Search for the cell housing the specified text and yield its (x, y) center coordinate. 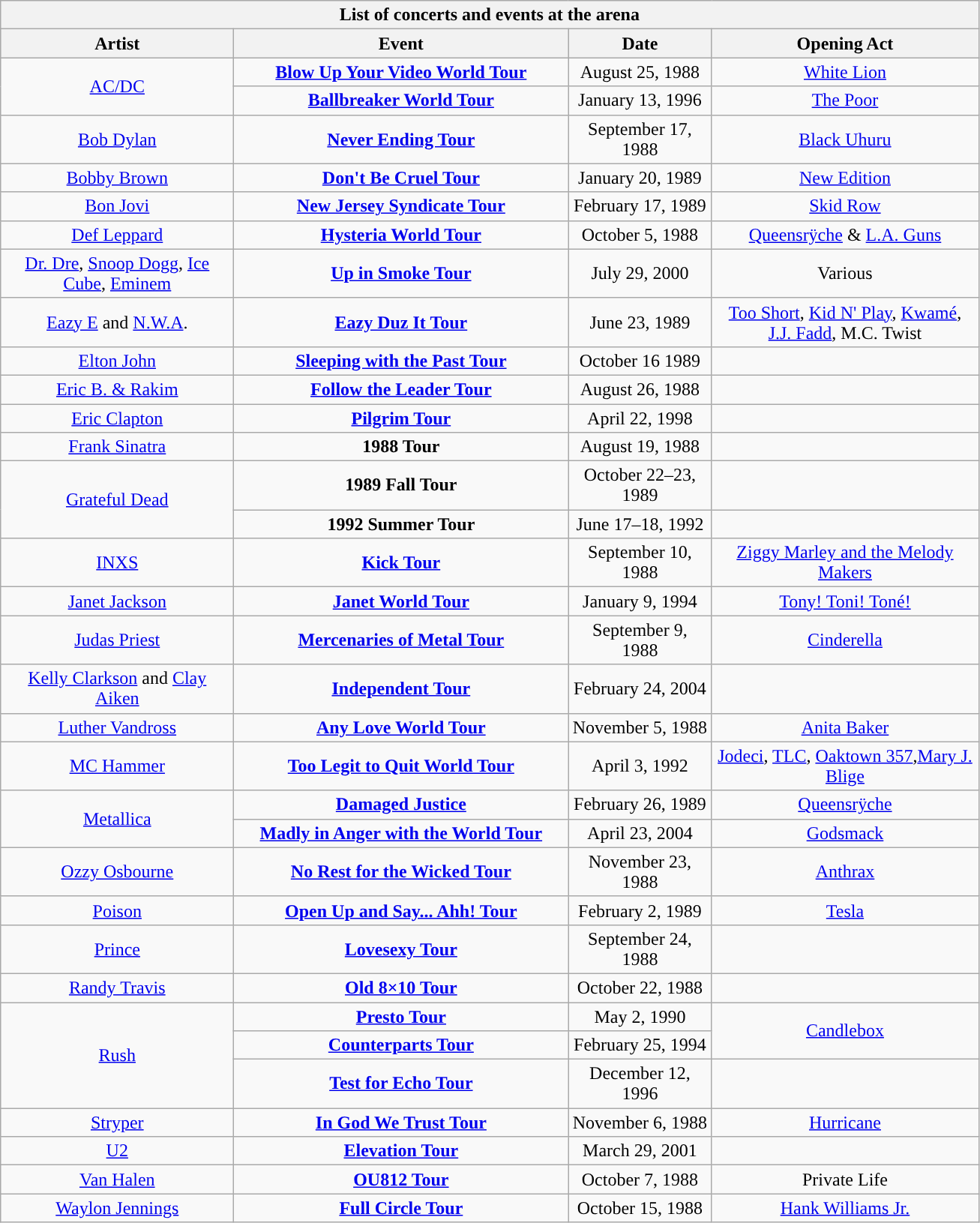
Pilgrim Tour (401, 418)
The Poor (845, 100)
Kick Tour (401, 562)
November 5, 1988 (640, 727)
October 22, 1988 (640, 988)
Skid Row (845, 206)
September 10, 1988 (640, 562)
Never Ending Tour (401, 139)
Cinderella (845, 640)
Luther Vandross (117, 727)
July 29, 2000 (640, 273)
Blow Up Your Video World Tour (401, 72)
Elevation Tour (401, 1151)
Presto Tour (401, 1016)
October 22–23, 1989 (640, 486)
August 26, 1988 (640, 389)
Eric Clapton (117, 418)
Old 8×10 Tour (401, 988)
Van Halen (117, 1180)
Ziggy Marley and the Melody Makers (845, 562)
February 26, 1989 (640, 805)
Janet World Tour (401, 601)
Ballbreaker World Tour (401, 100)
Lovesexy Tour (401, 949)
Follow the Leader Tour (401, 389)
AC/DC (117, 86)
Don't Be Cruel Tour (401, 178)
Queensrÿche & L.A. Guns (845, 235)
Frank Sinatra (117, 447)
White Lion (845, 72)
December 12, 1996 (640, 1084)
Queensrÿche (845, 805)
Madly in Anger with the World Tour (401, 833)
Stryper (117, 1123)
October 15, 1988 (640, 1208)
Metallica (117, 819)
Opening Act (845, 43)
Any Love World Tour (401, 727)
February 24, 2004 (640, 688)
Eric B. & Rakim (117, 389)
New Jersey Syndicate Tour (401, 206)
Anthrax (845, 871)
January 9, 1994 (640, 601)
Damaged Justice (401, 805)
1988 Tour (401, 447)
April 22, 1998 (640, 418)
Event (401, 43)
Ozzy Osbourne (117, 871)
Private Life (845, 1180)
Janet Jackson (117, 601)
Open Up and Say... Ahh! Tour (401, 910)
Judas Priest (117, 640)
U2 (117, 1151)
New Edition (845, 178)
Bob Dylan (117, 139)
Elton John (117, 361)
Date (640, 43)
January 13, 1996 (640, 100)
Bon Jovi (117, 206)
1992 Summer Tour (401, 524)
June 23, 1989 (640, 322)
August 19, 1988 (640, 447)
February 17, 1989 (640, 206)
Bobby Brown (117, 178)
Counterparts Tour (401, 1045)
Godsmack (845, 833)
February 2, 1989 (640, 910)
Anita Baker (845, 727)
February 25, 1994 (640, 1045)
Test for Echo Tour (401, 1084)
Def Leppard (117, 235)
MC Hammer (117, 766)
Up in Smoke Tour (401, 273)
Tesla (845, 910)
Too Legit to Quit World Tour (401, 766)
August 25, 1988 (640, 72)
October 7, 1988 (640, 1180)
April 23, 2004 (640, 833)
April 3, 1992 (640, 766)
In God We Trust Tour (401, 1123)
INXS (117, 562)
Prince (117, 949)
October 16 1989 (640, 361)
September 24, 1988 (640, 949)
Eazy E and N.W.A. (117, 322)
Dr. Dre, Snoop Dogg, Ice Cube, Eminem (117, 273)
November 23, 1988 (640, 871)
Independent Tour (401, 688)
Randy Travis (117, 988)
Waylon Jennings (117, 1208)
Artist (117, 43)
November 6, 1988 (640, 1123)
OU812 Tour (401, 1180)
Kelly Clarkson and Clay Aiken (117, 688)
List of concerts and events at the arena (490, 15)
Eazy Duz It Tour (401, 322)
Black Uhuru (845, 139)
Mercenaries of Metal Tour (401, 640)
Jodeci, TLC, Oaktown 357,Mary J. Blige (845, 766)
Hysteria World Tour (401, 235)
Tony! Toni! Toné! (845, 601)
March 29, 2001 (640, 1151)
Poison (117, 910)
Full Circle Tour (401, 1208)
Hank Williams Jr. (845, 1208)
Rush (117, 1054)
June 17–18, 1992 (640, 524)
Various (845, 273)
No Rest for the Wicked Tour (401, 871)
1989 Fall Tour (401, 486)
May 2, 1990 (640, 1016)
Hurricane (845, 1123)
October 5, 1988 (640, 235)
Grateful Dead (117, 499)
Candlebox (845, 1030)
Sleeping with the Past Tour (401, 361)
September 17, 1988 (640, 139)
September 9, 1988 (640, 640)
Too Short, Kid N' Play, Kwamé, J.J. Fadd, M.C. Twist (845, 322)
January 20, 1989 (640, 178)
